Pinpoint the cell where the given text exists, returning its (X, Y) midpoint coordinate. 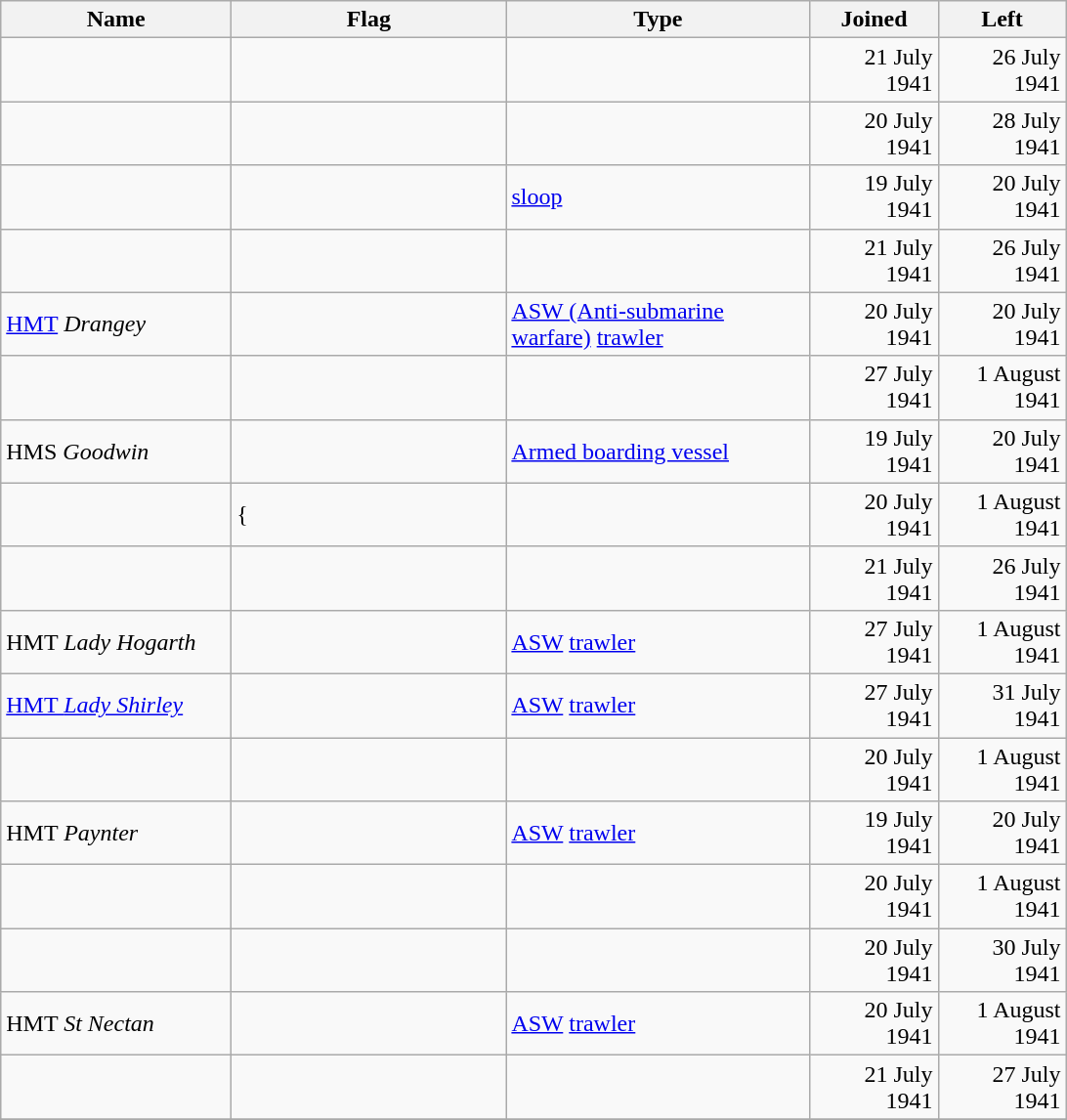
HMT Paynter (116, 833)
ASW (Anti-submarine warfare) trawler (659, 324)
Name (116, 20)
HMT Lady Shirley (116, 706)
HMT St Nectan (116, 1024)
30 July 1941 (1003, 960)
Type (659, 20)
sloop (659, 197)
HMS Goodwin (116, 452)
HMT Lady Hogarth (116, 641)
HMT Drangey (116, 324)
Joined (874, 20)
Armed boarding vessel (659, 452)
Left (1003, 20)
31 July 1941 (1003, 706)
{ (369, 514)
Flag (369, 20)
28 July 1941 (1003, 133)
